Output the [x, y] coordinate of the center of the cell containing the given text.  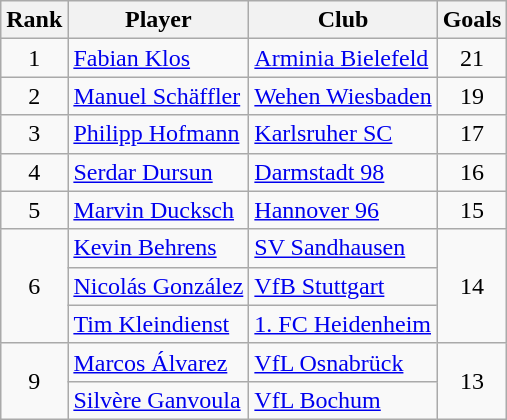
5 [34, 210]
Serdar Dursun [158, 172]
4 [34, 172]
2 [34, 96]
Marvin Ducksch [158, 210]
1 [34, 58]
9 [34, 381]
3 [34, 134]
6 [34, 286]
Fabian Klos [158, 58]
VfL Bochum [343, 400]
VfB Stuttgart [343, 286]
Darmstadt 98 [343, 172]
14 [472, 286]
Player [158, 20]
Nicolás González [158, 286]
Silvère Ganvoula [158, 400]
Goals [472, 20]
Wehen Wiesbaden [343, 96]
Arminia Bielefeld [343, 58]
Hannover 96 [343, 210]
15 [472, 210]
Manuel Schäffler [158, 96]
1. FC Heidenheim [343, 324]
13 [472, 381]
SV Sandhausen [343, 248]
Philipp Hofmann [158, 134]
21 [472, 58]
VfL Osnabrück [343, 362]
Tim Kleindienst [158, 324]
Club [343, 20]
Kevin Behrens [158, 248]
Marcos Álvarez [158, 362]
16 [472, 172]
Karlsruher SC [343, 134]
Rank [34, 20]
19 [472, 96]
17 [472, 134]
